Identify which cell holds the provided text, then report its [X, Y] central coordinate. 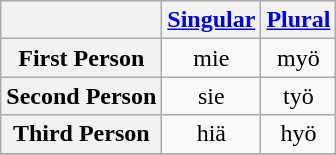
First Person [82, 58]
sie [212, 96]
myö [298, 58]
Singular [212, 20]
Second Person [82, 96]
hyö [298, 134]
Third Person [82, 134]
mie [212, 58]
työ [298, 96]
hiä [212, 134]
Plural [298, 20]
